Determine the (x, y) coordinate at the center of the cell enclosing the given text.  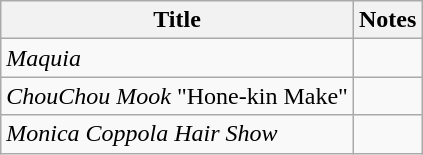
Title (178, 20)
Notes (387, 20)
Maquia (178, 58)
Monica Coppola Hair Show (178, 134)
ChouChou Mook "Hone-kin Make" (178, 96)
